Locate the cell with the specified text and output its [x, y] center coordinate. 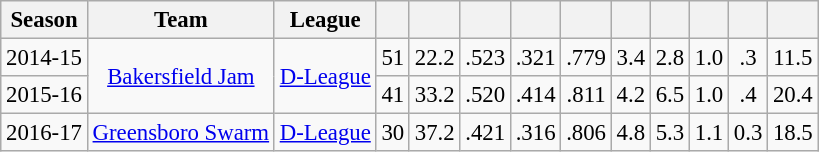
0.3 [748, 133]
41 [392, 95]
1.1 [708, 133]
.3 [748, 58]
2015-16 [44, 95]
League [325, 20]
37.2 [434, 133]
.316 [535, 133]
.421 [485, 133]
33.2 [434, 95]
51 [392, 58]
11.5 [793, 58]
.779 [586, 58]
Season [44, 20]
20.4 [793, 95]
2.8 [670, 58]
4.8 [630, 133]
.520 [485, 95]
.4 [748, 95]
6.5 [670, 95]
2016-17 [44, 133]
2014-15 [44, 58]
.523 [485, 58]
Team [180, 20]
5.3 [670, 133]
.321 [535, 58]
30 [392, 133]
Greensboro Swarm [180, 133]
22.2 [434, 58]
Bakersfield Jam [180, 76]
3.4 [630, 58]
4.2 [630, 95]
18.5 [793, 133]
.414 [535, 95]
.811 [586, 95]
.806 [586, 133]
